Find where the given text appears and provide that cell's center as [X, Y] coordinate. 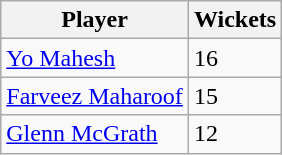
Player [95, 20]
12 [234, 134]
Farveez Maharoof [95, 96]
Wickets [234, 20]
Yo Mahesh [95, 58]
Glenn McGrath [95, 134]
16 [234, 58]
15 [234, 96]
